Find where the given text appears and provide that cell's center as [x, y] coordinate. 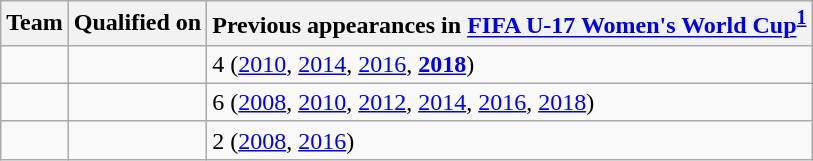
Team [35, 24]
Previous appearances in FIFA U-17 Women's World Cup1 [510, 24]
Qualified on [137, 24]
4 (2010, 2014, 2016, 2018) [510, 64]
6 (2008, 2010, 2012, 2014, 2016, 2018) [510, 102]
2 (2008, 2016) [510, 140]
